Search for the cell housing the specified text and yield its (x, y) center coordinate. 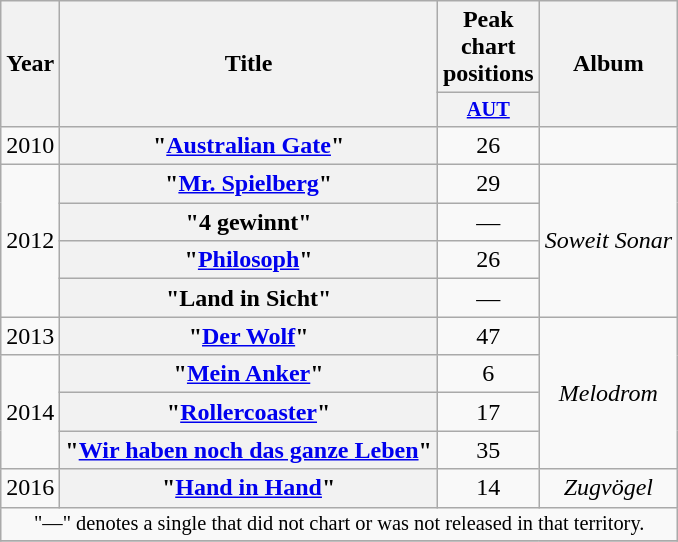
Soweit Sonar (608, 241)
Peak chart positions (488, 47)
2013 (30, 336)
6 (488, 374)
AUT (488, 110)
"Mein Anker" (249, 374)
"Australian Gate" (249, 145)
14 (488, 488)
"Hand in Hand" (249, 488)
29 (488, 184)
Album (608, 64)
2012 (30, 241)
"—" denotes a single that did not chart or was not released in that territory. (340, 524)
"Philosoph" (249, 260)
"Mr. Spielberg" (249, 184)
"Wir haben noch das ganze Leben" (249, 450)
"Der Wolf" (249, 336)
Melodrom (608, 393)
17 (488, 412)
2016 (30, 488)
47 (488, 336)
Title (249, 64)
2014 (30, 412)
35 (488, 450)
"Rollercoaster" (249, 412)
"Land in Sicht" (249, 298)
Year (30, 64)
Zugvögel (608, 488)
2010 (30, 145)
"4 gewinnt" (249, 222)
